Detect which cell encompasses the target text, then output its [X, Y] center coordinate. 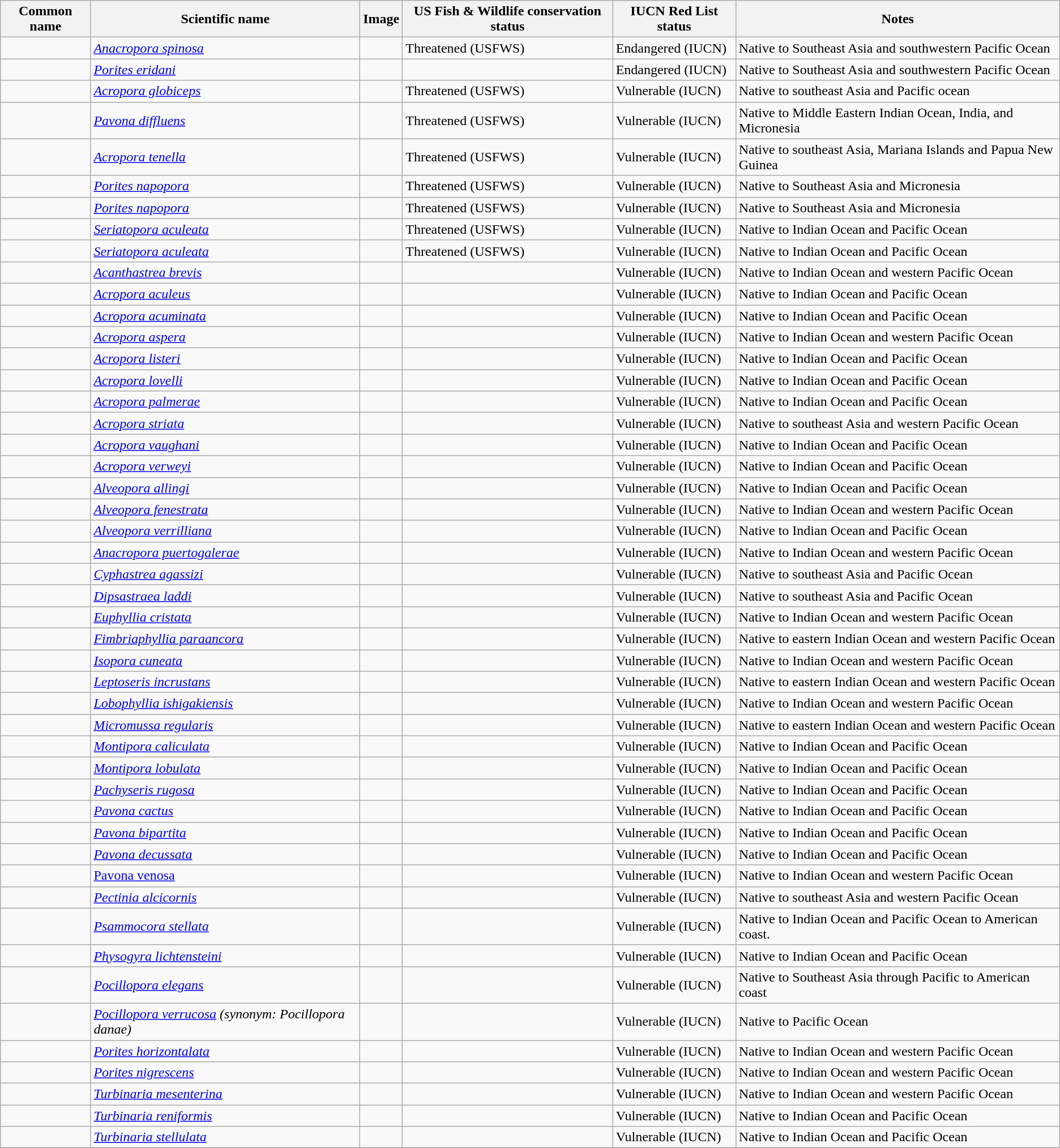
Leptoseris incrustans [225, 682]
Anacropora spinosa [225, 48]
Scientific name [225, 19]
Pavona cactus [225, 811]
Native to southeast Asia and Pacific ocean [897, 91]
Turbinaria stellulata [225, 1137]
Acropora striata [225, 423]
Dipsastraea laddi [225, 596]
Turbinaria reniformis [225, 1116]
Native to Middle Eastern Indian Ocean, India, and Micronesia [897, 120]
Pocillopora verrucosa (synonym: Pocillopora danae) [225, 1021]
Micromussa regularis [225, 725]
Alveopora allingi [225, 488]
Pocillopora elegans [225, 985]
US Fish & Wildlife conservation status [507, 19]
Alveopora verrilliana [225, 531]
Pavona venosa [225, 876]
IUCN Red List status [674, 19]
Pectinia alcicornis [225, 897]
Lobophyllia ishigakiensis [225, 704]
Acropora vaughani [225, 445]
Acropora listeri [225, 359]
Acropora aspera [225, 337]
Native to southeast Asia, Mariana Islands and Papua New Guinea [897, 157]
Porites eridani [225, 70]
Anacropora puertogalerae [225, 552]
Acropora lovelli [225, 380]
Acropora tenella [225, 157]
Notes [897, 19]
Pavona decussata [225, 854]
Montipora lobulata [225, 768]
Porites nigrescens [225, 1073]
Native to Pacific Ocean [897, 1021]
Physogyra lichtensteini [225, 956]
Alveopora fenestrata [225, 509]
Cyphastrea agassizi [225, 574]
Image [382, 19]
Pavona diffluens [225, 120]
Pavona bipartita [225, 833]
Native to Southeast Asia through Pacific to American coast [897, 985]
Acropora aculeus [225, 294]
Native to Indian Ocean and Pacific Ocean to American coast. [897, 926]
Fimbriaphyllia paraancora [225, 639]
Acanthastrea brevis [225, 272]
Porites horizontalata [225, 1051]
Isopora cuneata [225, 661]
Common name [45, 19]
Euphyllia cristata [225, 617]
Turbinaria mesenterina [225, 1094]
Pachyseris rugosa [225, 790]
Acropora palmerae [225, 402]
Psammocora stellata [225, 926]
Acropora acuminata [225, 315]
Acropora globiceps [225, 91]
Montipora caliculata [225, 747]
Acropora verweyi [225, 466]
